Search for the cell housing the specified text and yield its (x, y) center coordinate. 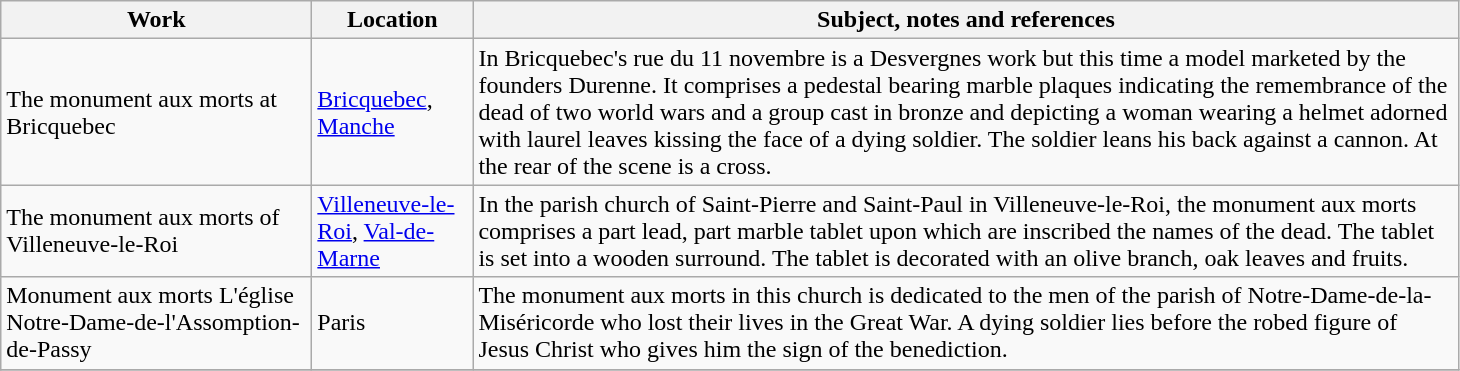
Bricquebec, Manche (392, 112)
Villeneuve-le-Roi, Val-de-Marne (392, 231)
Work (156, 20)
The monument aux morts of Villeneuve-le-Roi (156, 231)
The monument aux morts at Bricquebec (156, 112)
Location (392, 20)
Subject, notes and references (966, 20)
Monument aux morts L'église Notre-Dame-de-l'Assomption-de-Passy (156, 323)
Paris (392, 323)
